Identify which cell holds the provided text, then report its [X, Y] central coordinate. 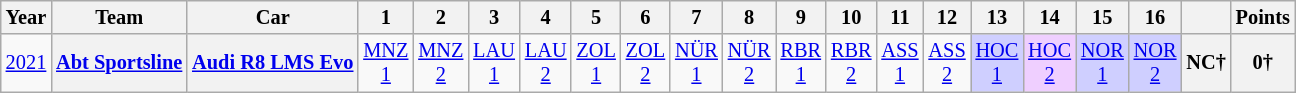
MNZ2 [440, 63]
10 [851, 17]
NÜR2 [750, 63]
2 [440, 17]
9 [801, 17]
0† [1263, 63]
8 [750, 17]
NOR1 [1102, 63]
RBR2 [851, 63]
Audi R8 LMS Evo [272, 63]
4 [546, 17]
16 [1156, 17]
LAU2 [546, 63]
Abt Sportsline [119, 63]
Car [272, 17]
ZOL2 [646, 63]
11 [900, 17]
HOC2 [1050, 63]
ASS1 [900, 63]
1 [386, 17]
Year [26, 17]
12 [946, 17]
15 [1102, 17]
2021 [26, 63]
Points [1263, 17]
HOC1 [998, 63]
RBR1 [801, 63]
MNZ1 [386, 63]
Team [119, 17]
NC† [1206, 63]
ASS2 [946, 63]
7 [696, 17]
13 [998, 17]
14 [1050, 17]
6 [646, 17]
NOR2 [1156, 63]
LAU1 [494, 63]
ZOL1 [596, 63]
3 [494, 17]
5 [596, 17]
NÜR1 [696, 63]
